Detect which cell encompasses the target text, then output its [X, Y] center coordinate. 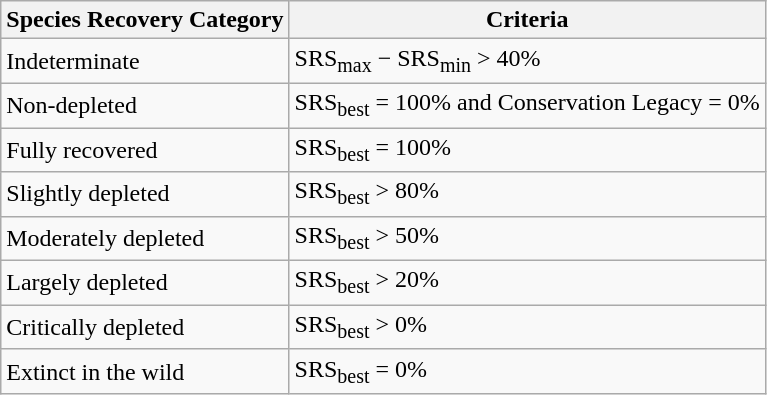
Criteria [527, 20]
Slightly depleted [145, 194]
SRSbest = 100% and Conservation Legacy = 0% [527, 105]
Non-depleted [145, 105]
SRSbest > 80% [527, 194]
Critically depleted [145, 327]
Indeterminate [145, 61]
SRSmax − SRSmin > 40% [527, 61]
Extinct in the wild [145, 371]
Moderately depleted [145, 238]
SRSbest > 20% [527, 283]
Species Recovery Category [145, 20]
Fully recovered [145, 150]
SRSbest > 0% [527, 327]
SRSbest > 50% [527, 238]
SRSbest = 100% [527, 150]
Largely depleted [145, 283]
SRSbest = 0% [527, 371]
